Pinpoint the cell where the given text exists, returning its (X, Y) midpoint coordinate. 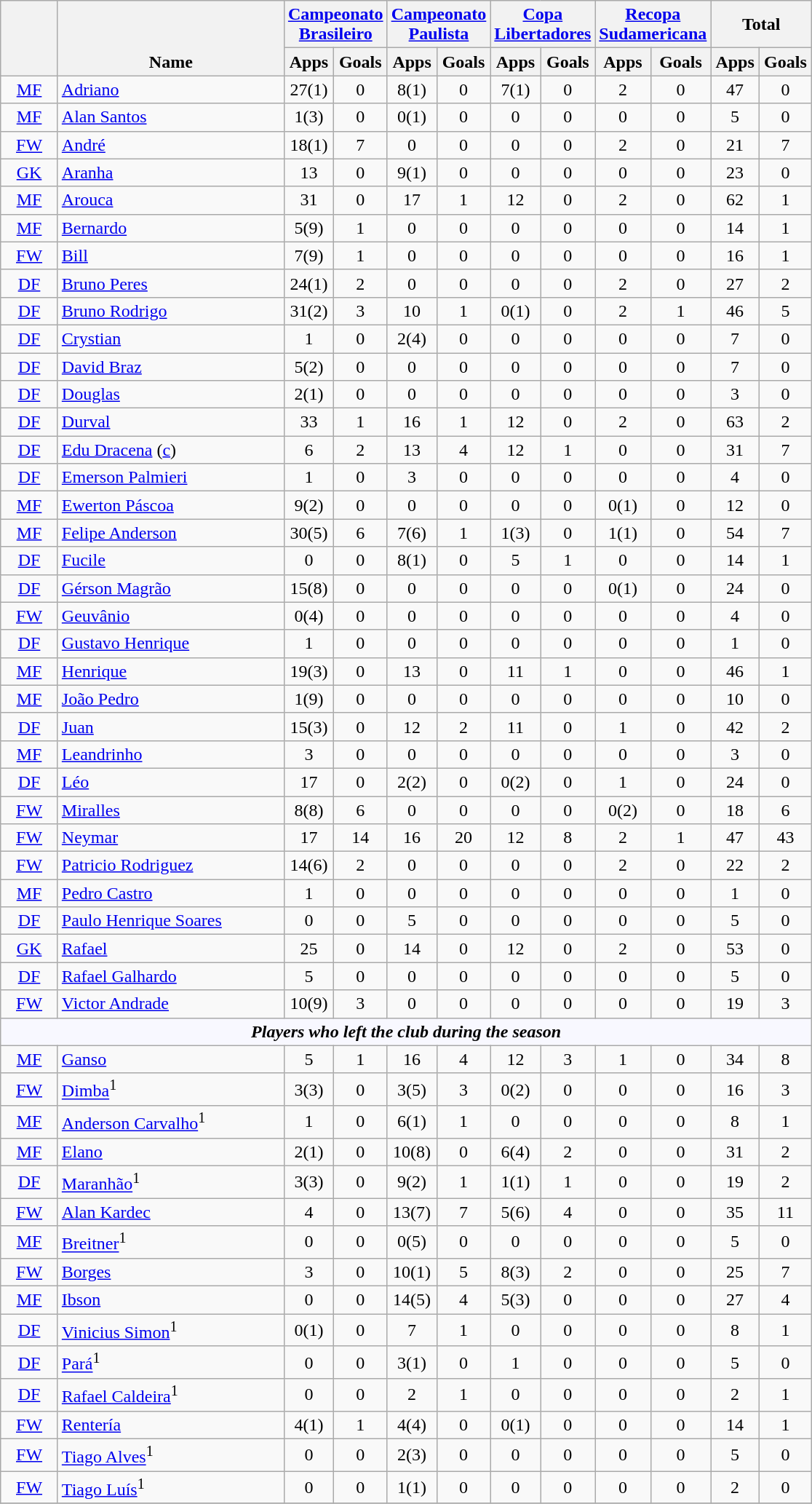
7(1) (515, 90)
27(1) (309, 90)
Durval (170, 422)
Ganso (170, 1059)
Pedro Castro (170, 893)
6(4) (515, 1152)
Douglas (170, 395)
Bruno Peres (170, 283)
42 (735, 727)
35 (735, 1212)
5(9) (309, 228)
Henrique (170, 671)
22 (735, 866)
Fucile (170, 561)
15(3) (309, 727)
Borges (170, 1272)
0(5) (412, 1242)
0(4) (309, 616)
David Braz (170, 366)
Alan Kardec (170, 1212)
João Pedro (170, 699)
34 (735, 1059)
Patricio Rodriguez (170, 866)
19(3) (309, 671)
Edu Dracena (c) (170, 450)
Breitner1 (170, 1242)
Name (170, 38)
Léo (170, 782)
21 (735, 145)
Vinicius Simon1 (170, 1331)
4(1) (309, 1425)
43 (785, 838)
Paulo Henrique Soares (170, 921)
2(3) (412, 1454)
Tiago Alves1 (170, 1454)
30(5) (309, 533)
7(6) (412, 533)
Gustavo Henrique (170, 644)
Juan (170, 727)
Miralles (170, 810)
33 (309, 422)
Ibson (170, 1300)
5(3) (515, 1300)
Campeonato Paulista (439, 25)
Recopa Sudamericana (653, 25)
9(1) (412, 173)
8(3) (515, 1272)
14(5) (412, 1300)
Aranha (170, 173)
8(8) (309, 810)
23 (735, 173)
Gérson Magrão (170, 588)
5(2) (309, 366)
4(4) (412, 1425)
6(1) (412, 1123)
Total (761, 25)
Bill (170, 256)
1(9) (309, 699)
Elano (170, 1152)
3(5) (412, 1089)
Maranhão1 (170, 1182)
Bernardo (170, 228)
Copa Libertadores (543, 25)
Geuvânio (170, 616)
Players who left the club during the season (406, 1032)
Rentería (170, 1425)
63 (735, 422)
13(7) (412, 1212)
53 (735, 949)
Bruno Rodrigo (170, 311)
Leandrinho (170, 754)
Rafael Galhardo (170, 976)
Ewerton Páscoa (170, 505)
20 (463, 838)
5(6) (515, 1212)
2(2) (412, 782)
24(1) (309, 283)
Felipe Anderson (170, 533)
3(1) (412, 1363)
Campeonato Brasileiro (335, 25)
Alan Santos (170, 117)
Arouca (170, 200)
Adriano (170, 90)
54 (735, 533)
Crystian (170, 339)
Tiago Luís1 (170, 1488)
Rafael (170, 949)
2(4) (412, 339)
18(1) (309, 145)
10(1) (412, 1272)
7(9) (309, 256)
14(6) (309, 866)
André (170, 145)
Dimba1 (170, 1089)
Anderson Carvalho1 (170, 1123)
Victor Andrade (170, 1004)
Emerson Palmieri (170, 478)
Pará1 (170, 1363)
18 (735, 810)
10(9) (309, 1004)
15(8) (309, 588)
Rafael Caldeira1 (170, 1395)
Neymar (170, 838)
31(2) (309, 311)
10(8) (412, 1152)
62 (735, 200)
